Search for the cell housing the specified text and yield its [x, y] center coordinate. 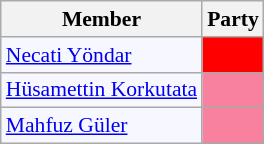
Member [102, 19]
Hüsamettin Korkutata [102, 90]
Party [233, 19]
Mahfuz Güler [102, 126]
Necati Yöndar [102, 55]
